Pinpoint the cell where the given text exists, returning its [x, y] midpoint coordinate. 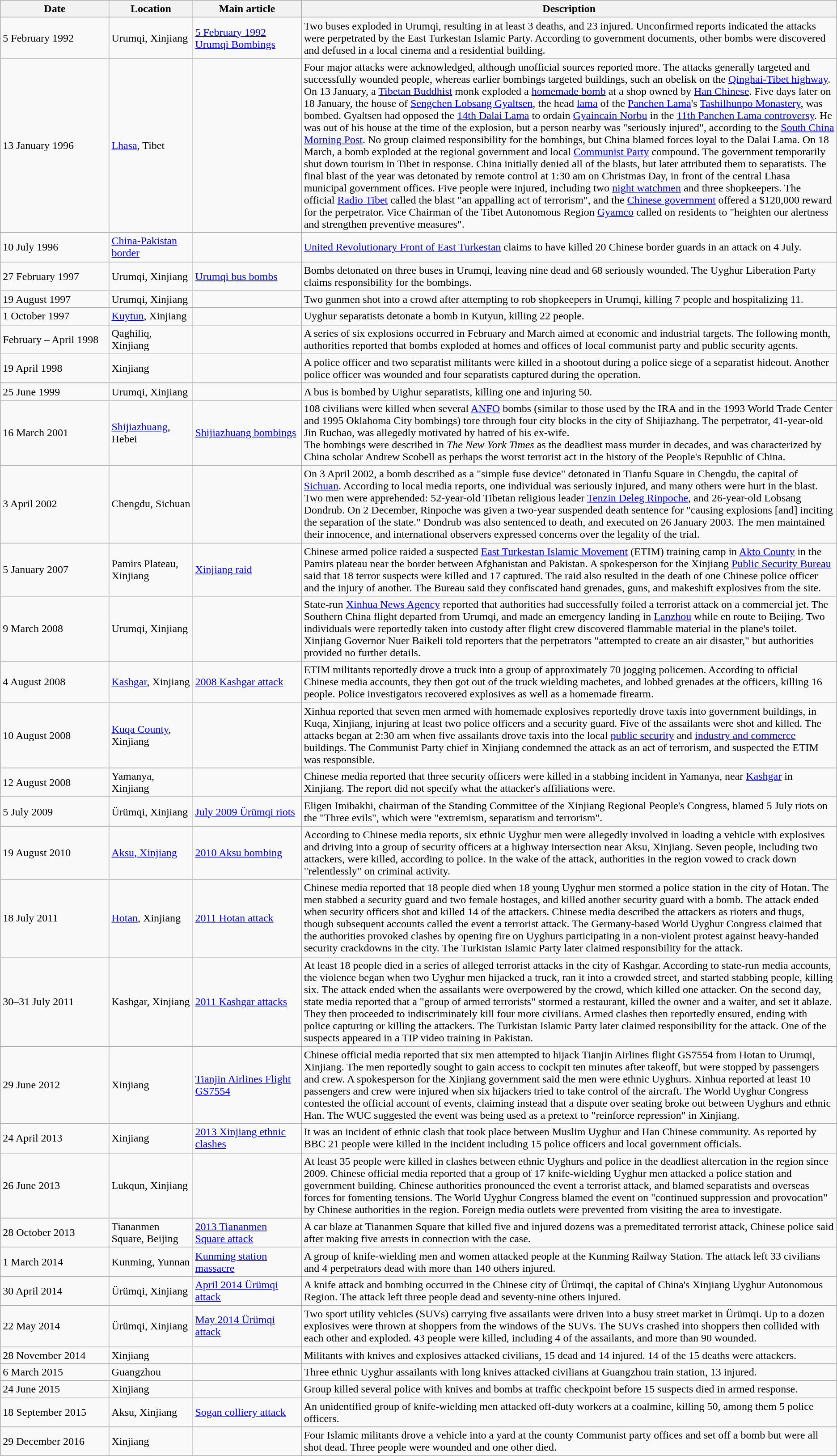
Lukqun, Xinjiang [151, 1185]
2008 Kashgar attack [247, 682]
United Revolutionary Front of East Turkestan claims to have killed 20 Chinese border guards in an attack on 4 July. [569, 247]
5 February 1992 [55, 38]
3 April 2002 [55, 504]
Location [151, 9]
Kunming, Yunnan [151, 1261]
An unidentified group of knife-wielding men attacked off-duty workers at a coalmine, killing 50, among them 5 police officers. [569, 1413]
Militants with knives and explosives attacked civilians, 15 dead and 14 injured. 14 of the 15 deaths were attackers. [569, 1355]
19 April 1998 [55, 369]
28 October 2013 [55, 1233]
5 January 2007 [55, 570]
25 June 1999 [55, 391]
26 June 2013 [55, 1185]
Pamirs Plateau, Xinjiang [151, 570]
29 June 2012 [55, 1085]
Tiananmen Square, Beijing [151, 1233]
9 March 2008 [55, 629]
Kunming station massacre [247, 1261]
30 April 2014 [55, 1291]
2010 Aksu bombing [247, 853]
July 2009 Ürümqi riots [247, 811]
Kuytun, Xinjiang [151, 316]
29 December 2016 [55, 1441]
24 April 2013 [55, 1138]
Shijiazhuang, Hebei [151, 433]
2011 Kashgar attacks [247, 1002]
2013 Tiananmen Square attack [247, 1233]
Group killed several police with knives and bombs at traffic checkpoint before 15 suspects died in armed response. [569, 1389]
April 2014 Ürümqi attack [247, 1291]
Three ethnic Uyghur assailants with long knives attacked civilians at Guangzhou train station, 13 injured. [569, 1372]
19 August 1997 [55, 299]
1 March 2014 [55, 1261]
18 September 2015 [55, 1413]
Two gunmen shot into a crowd after attempting to rob shopkeepers in Urumqi, killing 7 people and hospitalizing 11. [569, 299]
Tianjin Airlines Flight GS7554 [247, 1085]
19 August 2010 [55, 853]
Sogan colliery attack [247, 1413]
A bus is bombed by Uighur separatists, killing one and injuring 50. [569, 391]
May 2014 Ürümqi attack [247, 1326]
Yamanya, Xinjiang [151, 783]
2011 Hotan attack [247, 918]
Urumqi bus bombs [247, 276]
February – April 1998 [55, 339]
30–31 July 2011 [55, 1002]
6 March 2015 [55, 1372]
Shijiazhuang bombings [247, 433]
Hotan, Xinjiang [151, 918]
13 January 1996 [55, 146]
Chengdu, Sichuan [151, 504]
12 August 2008 [55, 783]
22 May 2014 [55, 1326]
Date [55, 9]
27 February 1997 [55, 276]
Lhasa, Tibet [151, 146]
18 July 2011 [55, 918]
5 July 2009 [55, 811]
16 March 2001 [55, 433]
24 June 2015 [55, 1389]
5 February 1992 Urumqi Bombings [247, 38]
Description [569, 9]
10 July 1996 [55, 247]
Guangzhou [151, 1372]
Qaghiliq, Xinjiang [151, 339]
Uyghur separatists detonate a bomb in Kutyun, killing 22 people. [569, 316]
2013 Xinjiang ethnic clashes [247, 1138]
1 October 1997 [55, 316]
China-Pakistan border [151, 247]
28 November 2014 [55, 1355]
Main article [247, 9]
10 August 2008 [55, 735]
Xinjiang raid [247, 570]
Kuqa County, Xinjiang [151, 735]
4 August 2008 [55, 682]
